Extract the [X, Y] coordinate from the center of the cell holding the provided text.  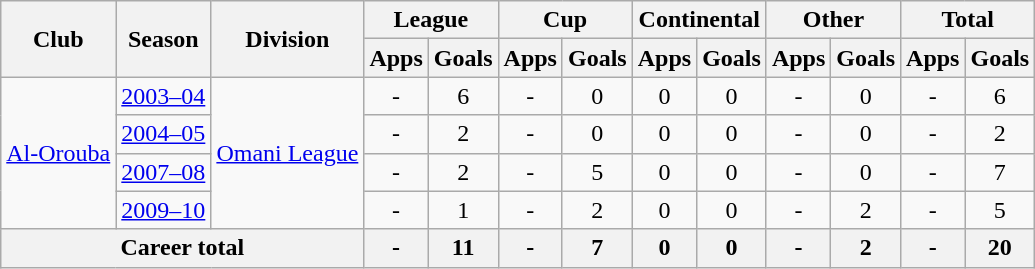
1 [463, 210]
Division [288, 39]
Al-Orouba [58, 153]
Total [968, 20]
20 [1000, 248]
2007–08 [164, 172]
Season [164, 39]
2009–10 [164, 210]
2004–05 [164, 134]
2003–04 [164, 96]
Omani League [288, 153]
Club [58, 39]
Career total [182, 248]
Continental [699, 20]
League [431, 20]
Cup [565, 20]
11 [463, 248]
Other [833, 20]
